Pinpoint the cell where the given text exists, returning its [X, Y] midpoint coordinate. 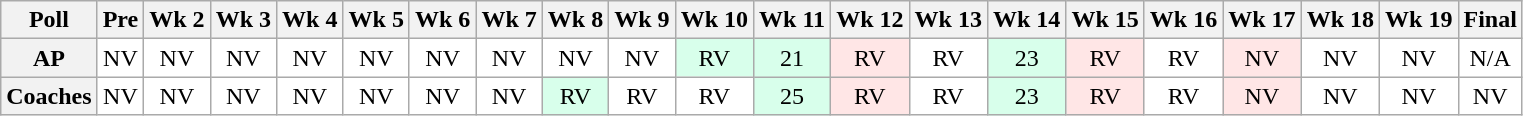
Wk 18 [1340, 20]
25 [792, 96]
Final [1490, 20]
Pre [120, 20]
Wk 8 [575, 20]
Wk 6 [442, 20]
Poll [49, 20]
Wk 11 [792, 20]
Wk 17 [1262, 20]
21 [792, 58]
Wk 7 [509, 20]
Wk 10 [714, 20]
Wk 9 [642, 20]
Wk 2 [177, 20]
Wk 3 [243, 20]
Wk 14 [1026, 20]
Wk 13 [948, 20]
Coaches [49, 96]
N/A [1490, 58]
Wk 5 [376, 20]
AP [49, 58]
Wk 12 [870, 20]
Wk 16 [1183, 20]
Wk 19 [1419, 20]
Wk 4 [310, 20]
Wk 15 [1105, 20]
